From the cell containing the given text, extract its center point as [X, Y] coordinate. 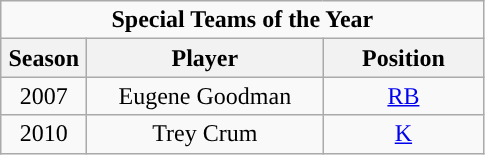
Player [205, 58]
RB [404, 96]
K [404, 134]
Season [44, 58]
Trey Crum [205, 134]
2007 [44, 96]
Eugene Goodman [205, 96]
Position [404, 58]
2010 [44, 134]
Special Teams of the Year [242, 20]
